Identify which cell holds the provided text, then report its (x, y) central coordinate. 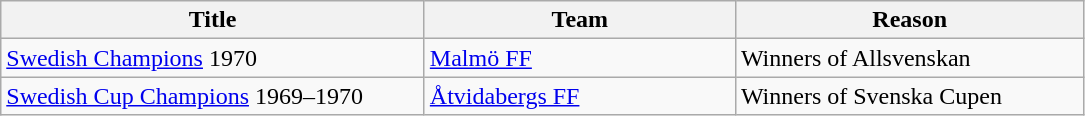
Reason (910, 20)
Title (213, 20)
Winners of Svenska Cupen (910, 96)
Winners of Allsvenskan (910, 58)
Åtvidabergs FF (580, 96)
Malmö FF (580, 58)
Swedish Champions 1970 (213, 58)
Swedish Cup Champions 1969–1970 (213, 96)
Team (580, 20)
